Extract the [X, Y] coordinate from the center of the cell holding the provided text.  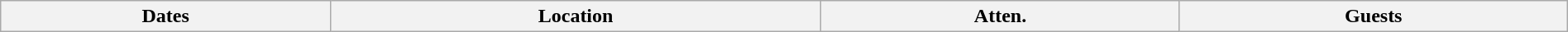
Atten. [1001, 16]
Dates [165, 16]
Location [576, 16]
Guests [1373, 16]
